Scan for the cell matching the given text and deliver its [x, y] coordinate at center. 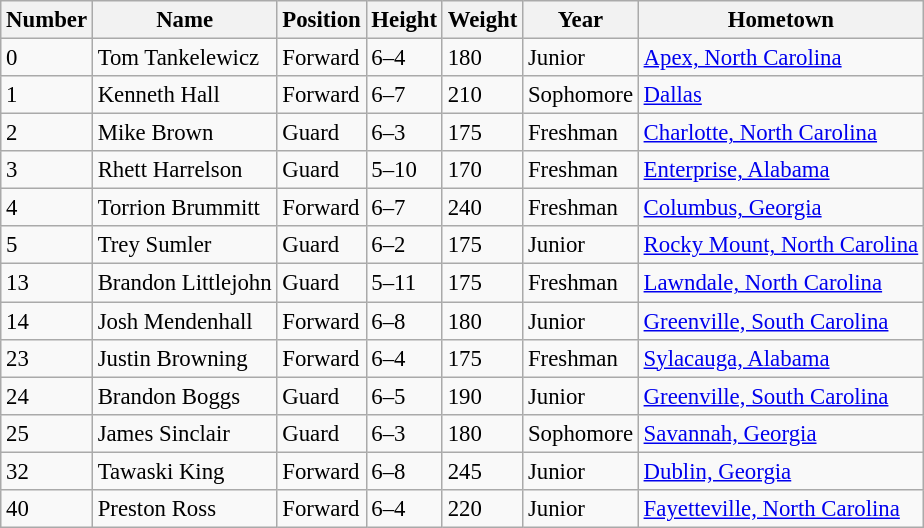
James Sinclair [184, 433]
Kenneth Hall [184, 95]
Brandon Boggs [184, 396]
Savannah, Georgia [780, 433]
Hometown [780, 20]
1 [47, 95]
5–10 [404, 170]
Weight [482, 20]
24 [47, 396]
Year [581, 20]
Mike Brown [184, 133]
2 [47, 133]
Rocky Mount, North Carolina [780, 245]
32 [47, 471]
Dublin, Georgia [780, 471]
245 [482, 471]
Number [47, 20]
170 [482, 170]
Name [184, 20]
Josh Mendenhall [184, 321]
210 [482, 95]
Position [322, 20]
Fayetteville, North Carolina [780, 509]
Tom Tankelewicz [184, 58]
Justin Browning [184, 358]
6–5 [404, 396]
Tawaski King [184, 471]
Torrion Brummitt [184, 208]
Dallas [780, 95]
Sylacauga, Alabama [780, 358]
14 [47, 321]
0 [47, 58]
240 [482, 208]
3 [47, 170]
5–11 [404, 283]
6–2 [404, 245]
Height [404, 20]
Brandon Littlejohn [184, 283]
Apex, North Carolina [780, 58]
190 [482, 396]
Trey Sumler [184, 245]
Preston Ross [184, 509]
40 [47, 509]
4 [47, 208]
Charlotte, North Carolina [780, 133]
Rhett Harrelson [184, 170]
Columbus, Georgia [780, 208]
220 [482, 509]
Lawndale, North Carolina [780, 283]
Enterprise, Alabama [780, 170]
23 [47, 358]
25 [47, 433]
5 [47, 245]
13 [47, 283]
